Provide the (X, Y) coordinate of the cell's center where the given text is located.  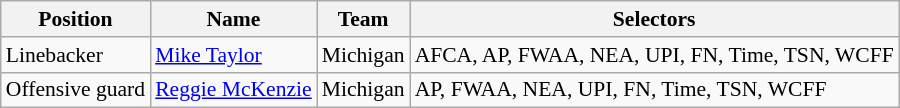
Selectors (654, 19)
Offensive guard (76, 90)
Name (234, 19)
Mike Taylor (234, 55)
AP, FWAA, NEA, UPI, FN, Time, TSN, WCFF (654, 90)
Position (76, 19)
Team (364, 19)
Linebacker (76, 55)
Reggie McKenzie (234, 90)
AFCA, AP, FWAA, NEA, UPI, FN, Time, TSN, WCFF (654, 55)
